Find where the given text appears and provide that cell's center as (x, y) coordinate. 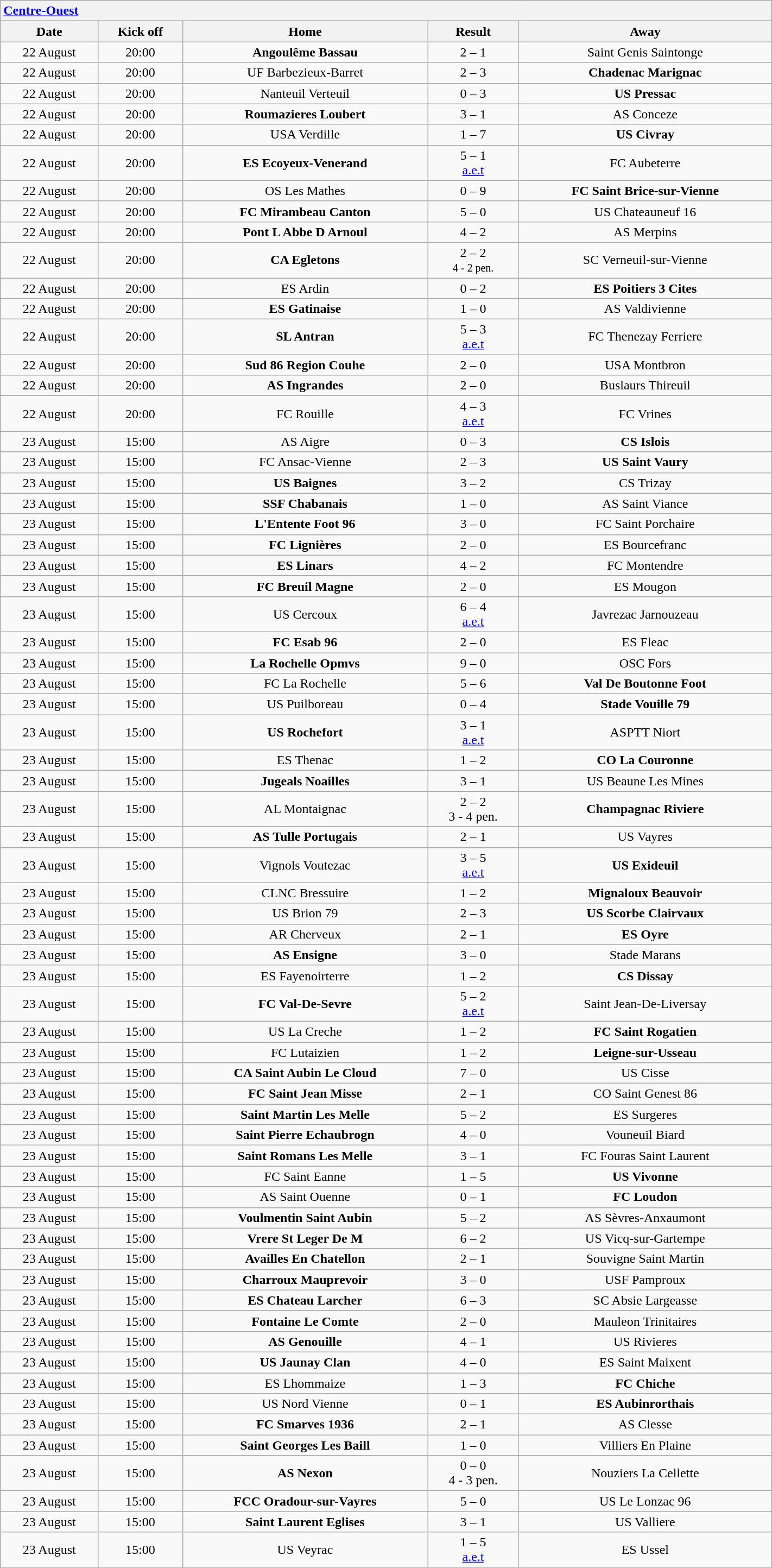
FC La Rochelle (305, 684)
US Vivonne (645, 1176)
CLNC Bressuire (305, 893)
0 – 9 (473, 191)
ES Ecoyeux-Venerand (305, 163)
Saint Martin Les Melle (305, 1114)
Saint Romans Les Melle (305, 1156)
US Pressac (645, 93)
La Rochelle Opmvs (305, 663)
AS Ingrandes (305, 386)
AR Cherveux (305, 934)
US Baignes (305, 483)
FC Montendre (645, 565)
US Puilboreau (305, 704)
Away (645, 32)
CO La Couronne (645, 760)
FC Loudon (645, 1197)
FC Saint Rogatien (645, 1031)
Javrezac Jarnouzeau (645, 614)
Mauleon Trinitaires (645, 1321)
ES Fleac (645, 642)
US Rivieres (645, 1342)
Saint Laurent Eglises (305, 1522)
3 – 2 (473, 483)
US Saint Vaury (645, 462)
US Cisse (645, 1073)
0 – 2 (473, 288)
Chadenac Marignac (645, 73)
FC Val-De-Sevre (305, 1004)
Saint Genis Saintonge (645, 52)
Pont L Abbe D Arnoul (305, 232)
Vignols Voutezac (305, 865)
USA Montbron (645, 365)
Val De Boutonne Foot (645, 684)
US Veyrac (305, 1550)
1 – 5 a.e.t (473, 1550)
ES Mougon (645, 586)
Fontaine Le Comte (305, 1321)
CA Saint Aubin Le Cloud (305, 1073)
3 – 5 a.e.t (473, 865)
ES Fayenoirterre (305, 975)
FC Esab 96 (305, 642)
CO Saint Genest 86 (645, 1094)
FC Smarves 1936 (305, 1425)
Voulmentin Saint Aubin (305, 1218)
US Chateauneuf 16 (645, 211)
1 – 3 (473, 1383)
Stade Vouille 79 (645, 704)
2 – 2 3 - 4 pen. (473, 809)
ES Saint Maixent (645, 1362)
US Civray (645, 135)
FCC Oradour-sur-Vayres (305, 1501)
L'Entente Foot 96 (305, 524)
ES Poitiers 3 Cites (645, 288)
FC Thenezay Ferriere (645, 337)
FC Saint Brice-sur-Vienne (645, 191)
Charroux Mauprevoir (305, 1280)
FC Aubeterre (645, 163)
0 – 4 (473, 704)
ES Chateau Larcher (305, 1300)
ES Surgeres (645, 1114)
FC Ansac-Vienne (305, 462)
US Exideuil (645, 865)
FC Lignières (305, 545)
AS Tulle Portugais (305, 837)
SC Absie Largeasse (645, 1300)
2 – 2 4 - 2 pen. (473, 260)
Saint Georges Les Baill (305, 1445)
SL Antran (305, 337)
Roumazieres Loubert (305, 114)
FC Fouras Saint Laurent (645, 1156)
USA Verdille (305, 135)
CS Trizay (645, 483)
ES Gatinaise (305, 309)
6 – 2 (473, 1238)
Champagnac Riviere (645, 809)
AS Conceze (645, 114)
CS Dissay (645, 975)
SC Verneuil-sur-Vienne (645, 260)
AS Sèvres-Anxaumont (645, 1218)
US Vayres (645, 837)
5 – 6 (473, 684)
Souvigne Saint Martin (645, 1259)
ES Lhommaize (305, 1383)
Nouziers La Cellette (645, 1473)
AS Valdivienne (645, 309)
AS Saint Ouenne (305, 1197)
Jugeals Noailles (305, 781)
6 – 3 (473, 1300)
Leigne-sur-Usseau (645, 1052)
USF Pamproux (645, 1280)
Buslaurs Thireuil (645, 386)
9 – 0 (473, 663)
FC Saint Eanne (305, 1176)
Angoulême Bassau (305, 52)
FC Lutaizien (305, 1052)
Availles En Chatellon (305, 1259)
UF Barbezieux-Barret (305, 73)
Kick off (141, 32)
US Scorbe Clairvaux (645, 914)
5 – 2 a.e.t (473, 1004)
ES Ussel (645, 1550)
US Le Lonzac 96 (645, 1501)
US Valliere (645, 1522)
1 – 5 (473, 1176)
AL Montaignac (305, 809)
Vouneuil Biard (645, 1135)
4 – 1 (473, 1342)
AS Saint Viance (645, 503)
OS Les Mathes (305, 191)
AS Aigre (305, 442)
CA Egletons (305, 260)
5 – 1 a.e.t (473, 163)
AS Merpins (645, 232)
Saint Jean-De-Liversay (645, 1004)
Sud 86 Region Couhe (305, 365)
Vrere St Leger De M (305, 1238)
ES Bourcefranc (645, 545)
1 – 7 (473, 135)
US Rochefort (305, 732)
US Brion 79 (305, 914)
Result (473, 32)
Centre-Ouest (386, 11)
Villiers En Plaine (645, 1445)
AS Genouille (305, 1342)
FC Breuil Magne (305, 586)
ES Aubinrorthais (645, 1404)
FC Saint Porchaire (645, 524)
ASPTT Niort (645, 732)
FC Rouille (305, 414)
Stade Marans (645, 955)
CS Islois (645, 442)
ES Thenac (305, 760)
US Cercoux (305, 614)
Nanteuil Verteuil (305, 93)
FC Saint Jean Misse (305, 1094)
ES Linars (305, 565)
AS Ensigne (305, 955)
AS Clesse (645, 1425)
6 – 4 a.e.t (473, 614)
FC Vrines (645, 414)
0 – 0 4 - 3 pen. (473, 1473)
ES Ardin (305, 288)
Saint Pierre Echaubrogn (305, 1135)
AS Nexon (305, 1473)
Mignaloux Beauvoir (645, 893)
7 – 0 (473, 1073)
US Jaunay Clan (305, 1362)
3 – 1 a.e.t (473, 732)
4 – 3 a.e.t (473, 414)
Home (305, 32)
5 – 3 a.e.t (473, 337)
Date (49, 32)
US La Creche (305, 1031)
US Vicq-sur-Gartempe (645, 1238)
OSC Fors (645, 663)
SSF Chabanais (305, 503)
FC Mirambeau Canton (305, 211)
ES Oyre (645, 934)
US Nord Vienne (305, 1404)
US Beaune Les Mines (645, 781)
FC Chiche (645, 1383)
